Scan for the cell matching the given text and deliver its (x, y) coordinate at center. 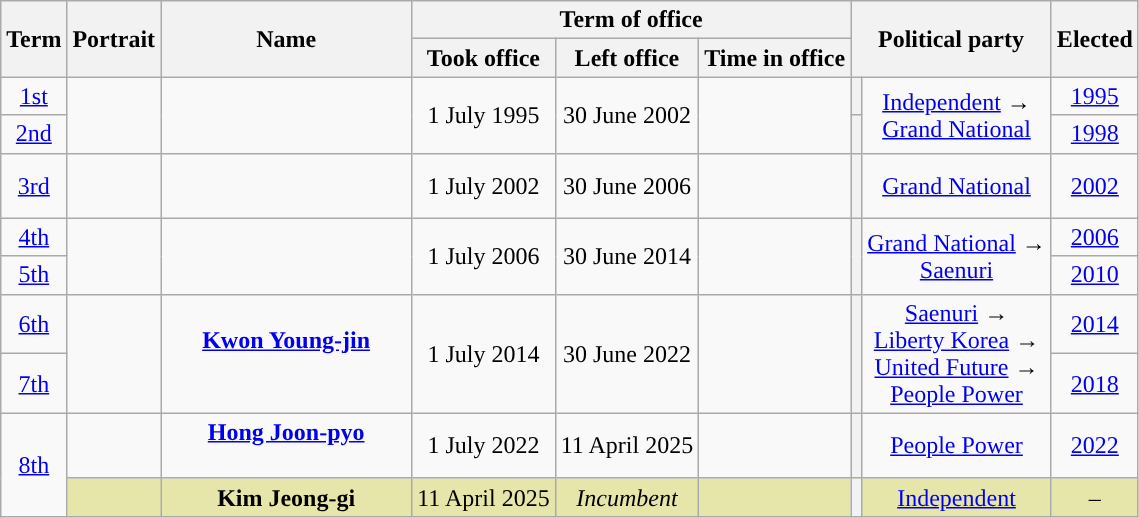
Term (34, 39)
7th (34, 384)
Took office (484, 58)
1995 (1094, 96)
5th (34, 275)
Grand National →Saenuri (957, 256)
3rd (34, 186)
2nd (34, 134)
1 July 2022 (484, 446)
30 June 2022 (627, 354)
30 June 2006 (627, 186)
Left office (627, 58)
1 July 2014 (484, 354)
Portrait (114, 39)
1 July 2002 (484, 186)
30 June 2014 (627, 256)
– (1094, 497)
8th (34, 464)
4th (34, 237)
People Power (957, 446)
1 July 1995 (484, 115)
1st (34, 96)
Grand National (957, 186)
Political party (952, 39)
Independent (957, 497)
6th (34, 324)
1998 (1094, 134)
2006 (1094, 237)
Term of office (632, 20)
2014 (1094, 324)
Name (286, 39)
2018 (1094, 384)
Independent →Grand National (957, 115)
2002 (1094, 186)
Hong Joon-pyo (286, 446)
Incumbent (627, 497)
Kim Jeong-gi (286, 497)
Saenuri →Liberty Korea →United Future →People Power (957, 354)
Kwon Young-jin (286, 354)
Time in office (775, 58)
2022 (1094, 446)
30 June 2002 (627, 115)
1 July 2006 (484, 256)
Elected (1094, 39)
2010 (1094, 275)
